From the cell containing the given text, extract its center point as (X, Y) coordinate. 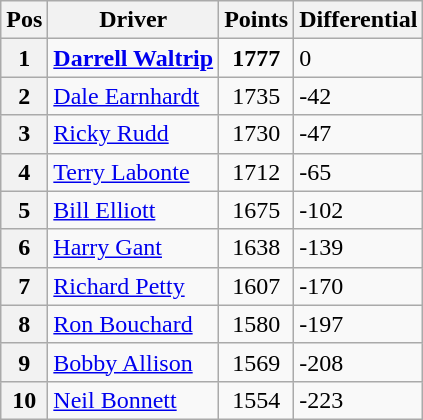
3 (24, 134)
6 (24, 248)
1580 (256, 324)
Bobby Allison (134, 362)
1607 (256, 286)
-197 (358, 324)
10 (24, 400)
Dale Earnhardt (134, 96)
2 (24, 96)
4 (24, 172)
Terry Labonte (134, 172)
Neil Bonnett (134, 400)
1675 (256, 210)
Bill Elliott (134, 210)
8 (24, 324)
1777 (256, 58)
-223 (358, 400)
Driver (134, 20)
1554 (256, 400)
Differential (358, 20)
1712 (256, 172)
Pos (24, 20)
-139 (358, 248)
-170 (358, 286)
1735 (256, 96)
Darrell Waltrip (134, 58)
0 (358, 58)
-47 (358, 134)
Harry Gant (134, 248)
5 (24, 210)
Richard Petty (134, 286)
Ricky Rudd (134, 134)
1 (24, 58)
Points (256, 20)
-208 (358, 362)
-102 (358, 210)
7 (24, 286)
1638 (256, 248)
9 (24, 362)
-65 (358, 172)
1569 (256, 362)
Ron Bouchard (134, 324)
-42 (358, 96)
1730 (256, 134)
